Capture the cell that displays the provided text and extract its (x, y) central coordinate. 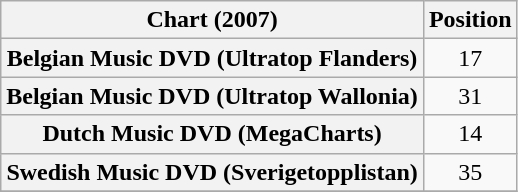
Position (470, 20)
Dutch Music DVD (MegaCharts) (212, 134)
Chart (2007) (212, 20)
14 (470, 134)
31 (470, 96)
Belgian Music DVD (Ultratop Wallonia) (212, 96)
Belgian Music DVD (Ultratop Flanders) (212, 58)
17 (470, 58)
35 (470, 172)
Swedish Music DVD (Sverigetopplistan) (212, 172)
